Detect which cell encompasses the target text, then output its [X, Y] center coordinate. 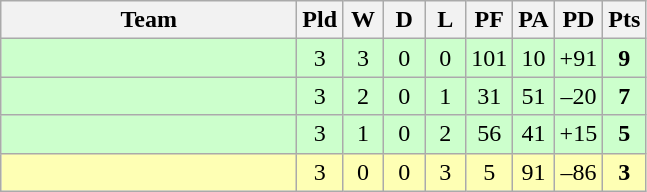
W [364, 20]
41 [534, 134]
L [446, 20]
31 [490, 96]
56 [490, 134]
PD [578, 20]
D [404, 20]
51 [534, 96]
9 [624, 58]
7 [624, 96]
+15 [578, 134]
PF [490, 20]
+91 [578, 58]
Pts [624, 20]
–20 [578, 96]
101 [490, 58]
10 [534, 58]
91 [534, 172]
PA [534, 20]
Pld [320, 20]
–86 [578, 172]
Team [149, 20]
